Capture the cell that displays the provided text and extract its (X, Y) central coordinate. 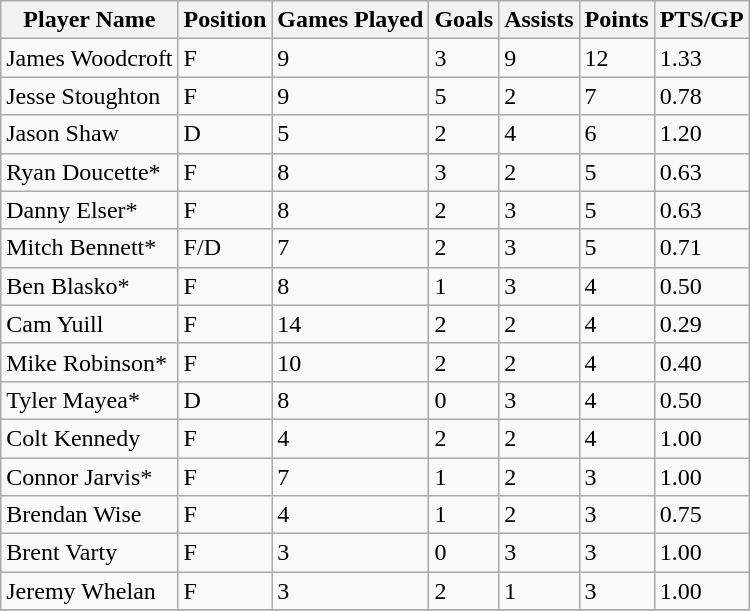
Player Name (90, 20)
Mitch Bennett* (90, 248)
PTS/GP (702, 20)
0.29 (702, 324)
0.71 (702, 248)
14 (350, 324)
Tyler Mayea* (90, 400)
Brendan Wise (90, 515)
Connor Jarvis* (90, 477)
Cam Yuill (90, 324)
Assists (539, 20)
Colt Kennedy (90, 438)
Jesse Stoughton (90, 96)
Jason Shaw (90, 134)
0.75 (702, 515)
James Woodcroft (90, 58)
12 (616, 58)
F/D (225, 248)
Mike Robinson* (90, 362)
Brent Varty (90, 553)
Ryan Doucette* (90, 172)
Ben Blasko* (90, 286)
0.78 (702, 96)
Position (225, 20)
10 (350, 362)
6 (616, 134)
1.33 (702, 58)
0.40 (702, 362)
Danny Elser* (90, 210)
Jeremy Whelan (90, 591)
Points (616, 20)
Games Played (350, 20)
Goals (464, 20)
1.20 (702, 134)
